From the cell containing the given text, extract its center point as (x, y) coordinate. 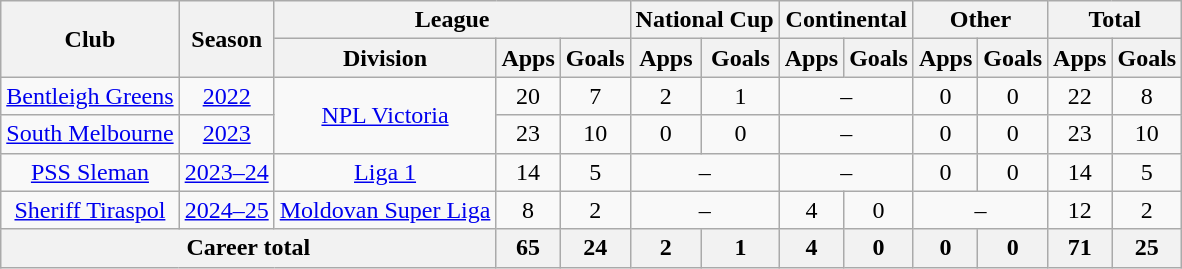
20 (528, 96)
Bentleigh Greens (90, 96)
Total (1115, 20)
Season (226, 39)
Moldovan Super Liga (385, 210)
7 (595, 96)
2024–25 (226, 210)
Other (980, 20)
PSS Sleman (90, 172)
NPL Victoria (385, 115)
12 (1080, 210)
2022 (226, 96)
25 (1147, 248)
24 (595, 248)
2023 (226, 134)
71 (1080, 248)
Sheriff Tiraspol (90, 210)
South Melbourne (90, 134)
65 (528, 248)
Division (385, 58)
National Cup (704, 20)
Liga 1 (385, 172)
Career total (248, 248)
Club (90, 39)
2023–24 (226, 172)
League (452, 20)
22 (1080, 96)
Continental (846, 20)
